Scan for the cell matching the given text and deliver its (X, Y) coordinate at center. 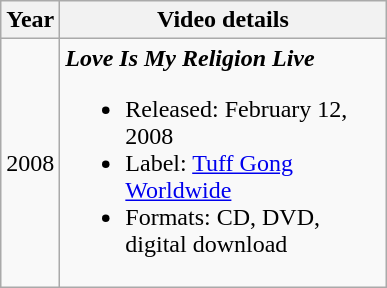
Year (30, 20)
Love Is My Religion LiveReleased: February 12, 2008Label: Tuff Gong WorldwideFormats: CD, DVD, digital download (223, 163)
2008 (30, 163)
Video details (223, 20)
